Identify which cell holds the provided text, then report its [x, y] central coordinate. 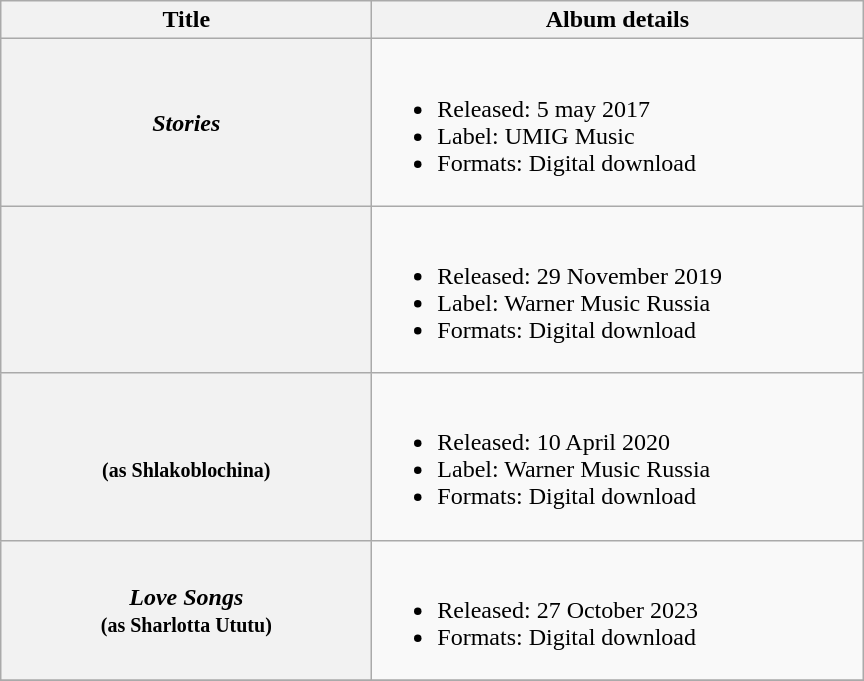
Album details [618, 20]
Released: 10 April 2020Label: Warner Music RussiaFormats: Digital download [618, 456]
Stories [186, 122]
Released: 5 may 2017Label: UMIG MusicFormats: Digital download [618, 122]
(as Shlakoblochina) [186, 456]
Released: 29 November 2019Label: Warner Music RussiaFormats: Digital download [618, 290]
Love Songs(as Sharlotta Ututu) [186, 610]
Title [186, 20]
Released: 27 October 2023Formats: Digital download [618, 610]
